For the text-containing cell, return its midpoint in [x, y] coordinate format. 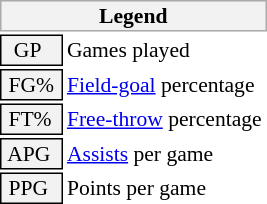
Legend [134, 16]
GP [31, 50]
Assists per game [166, 154]
PPG [31, 188]
APG [31, 154]
Free-throw percentage [166, 120]
Games played [166, 50]
Points per game [166, 188]
Field-goal percentage [166, 85]
FT% [31, 120]
FG% [31, 85]
